Identify which cell holds the provided text, then report its (x, y) central coordinate. 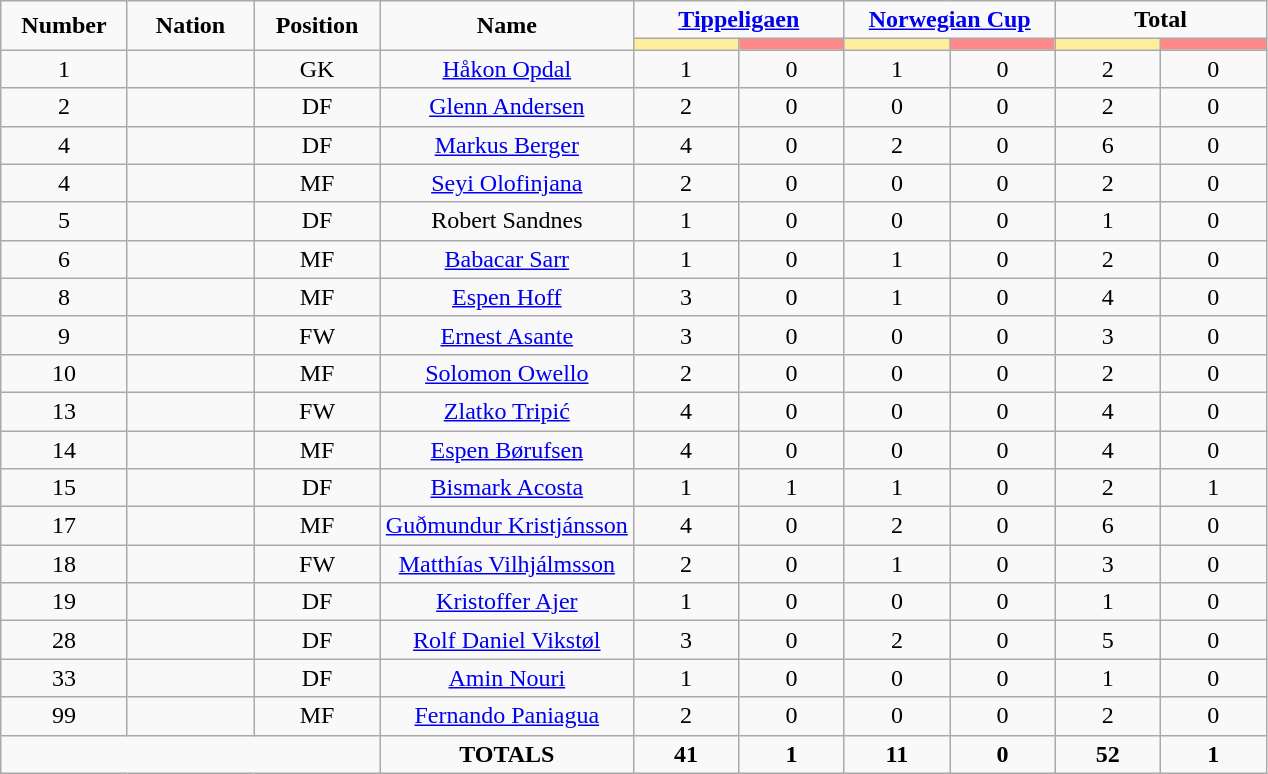
52 (1108, 754)
Babacar Sarr (506, 259)
Markus Berger (506, 145)
Solomon Owello (506, 373)
8 (64, 297)
Ernest Asante (506, 335)
Norwegian Cup (950, 20)
Position (318, 26)
Total (1160, 20)
Number (64, 26)
Tippeligaen (738, 20)
10 (64, 373)
17 (64, 526)
19 (64, 602)
TOTALS (506, 754)
Espen Børufsen (506, 449)
Fernando Paniagua (506, 716)
Espen Hoff (506, 297)
41 (686, 754)
15 (64, 488)
13 (64, 411)
GK (318, 69)
Seyi Olofinjana (506, 183)
Name (506, 26)
Håkon Opdal (506, 69)
Amin Nouri (506, 678)
Rolf Daniel Vikstøl (506, 640)
Nation (190, 26)
18 (64, 564)
Bismark Acosta (506, 488)
99 (64, 716)
11 (896, 754)
9 (64, 335)
Glenn Andersen (506, 107)
Guðmundur Kristjánsson (506, 526)
14 (64, 449)
Zlatko Tripić (506, 411)
28 (64, 640)
Robert Sandnes (506, 221)
Kristoffer Ajer (506, 602)
Matthías Vilhjálmsson (506, 564)
33 (64, 678)
